For the text-containing cell, return its midpoint in (X, Y) coordinate format. 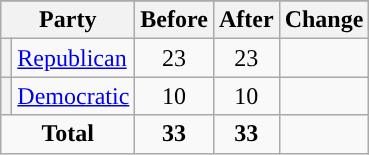
Republican (74, 58)
Change (324, 20)
Party (68, 20)
After (246, 20)
Before (174, 20)
Democratic (74, 96)
Total (68, 134)
